Pinpoint the cell where the given text exists, returning its [x, y] midpoint coordinate. 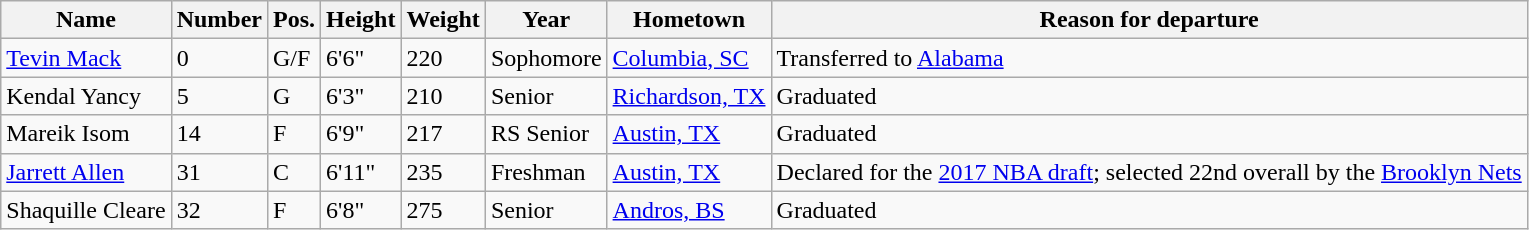
6'9" [361, 134]
14 [219, 134]
Andros, BS [689, 210]
6'6" [361, 58]
RS Senior [546, 134]
217 [443, 134]
G [294, 96]
Weight [443, 20]
Reason for departure [1149, 20]
Year [546, 20]
31 [219, 172]
5 [219, 96]
Hometown [689, 20]
Richardson, TX [689, 96]
Columbia, SC [689, 58]
Freshman [546, 172]
220 [443, 58]
Transferred to Alabama [1149, 58]
6'8" [361, 210]
Shaquille Cleare [86, 210]
Jarrett Allen [86, 172]
C [294, 172]
Declared for the 2017 NBA draft; selected 22nd overall by the Brooklyn Nets [1149, 172]
Height [361, 20]
32 [219, 210]
6'3" [361, 96]
Pos. [294, 20]
210 [443, 96]
0 [219, 58]
G/F [294, 58]
Name [86, 20]
235 [443, 172]
Mareik Isom [86, 134]
Sophomore [546, 58]
6'11" [361, 172]
Number [219, 20]
275 [443, 210]
Tevin Mack [86, 58]
Kendal Yancy [86, 96]
